Capture the cell that displays the provided text and extract its [X, Y] central coordinate. 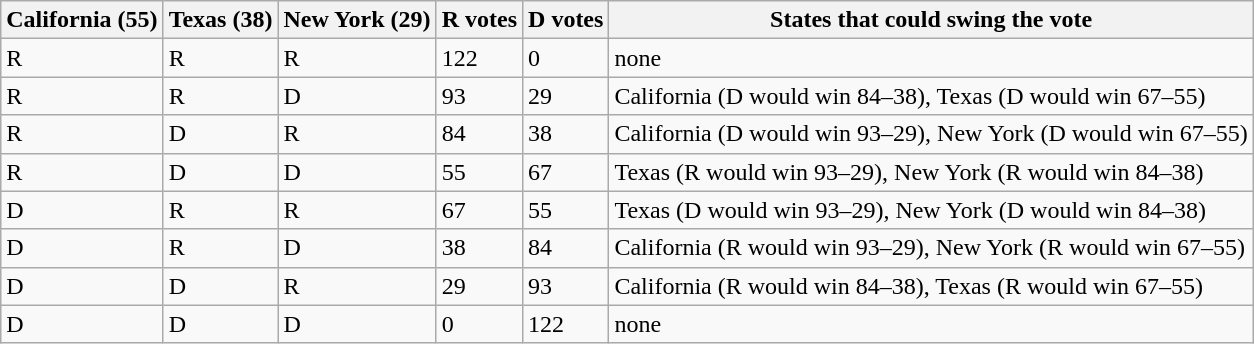
California (D would win 93–29), New York (D would win 67–55) [931, 134]
California (R would win 93–29), New York (R would win 67–55) [931, 248]
California (55) [82, 20]
California (D would win 84–38), Texas (D would win 67–55) [931, 96]
D votes [566, 20]
Texas (38) [220, 20]
California (R would win 84–38), Texas (R would win 67–55) [931, 286]
New York (29) [357, 20]
Texas (D would win 93–29), New York (D would win 84–38) [931, 210]
Texas (R would win 93–29), New York (R would win 84–38) [931, 172]
States that could swing the vote [931, 20]
R votes [479, 20]
